Locate the cell with the specified text and output its [x, y] center coordinate. 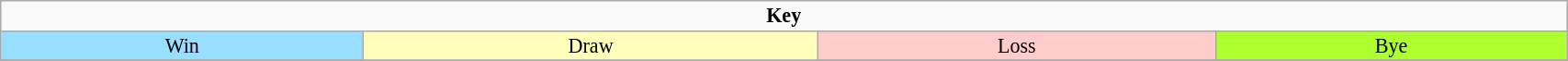
Loss [1016, 45]
Draw [591, 45]
Key [784, 15]
Bye [1391, 45]
Win [182, 45]
